Output the (X, Y) coordinate of the center of the cell containing the given text.  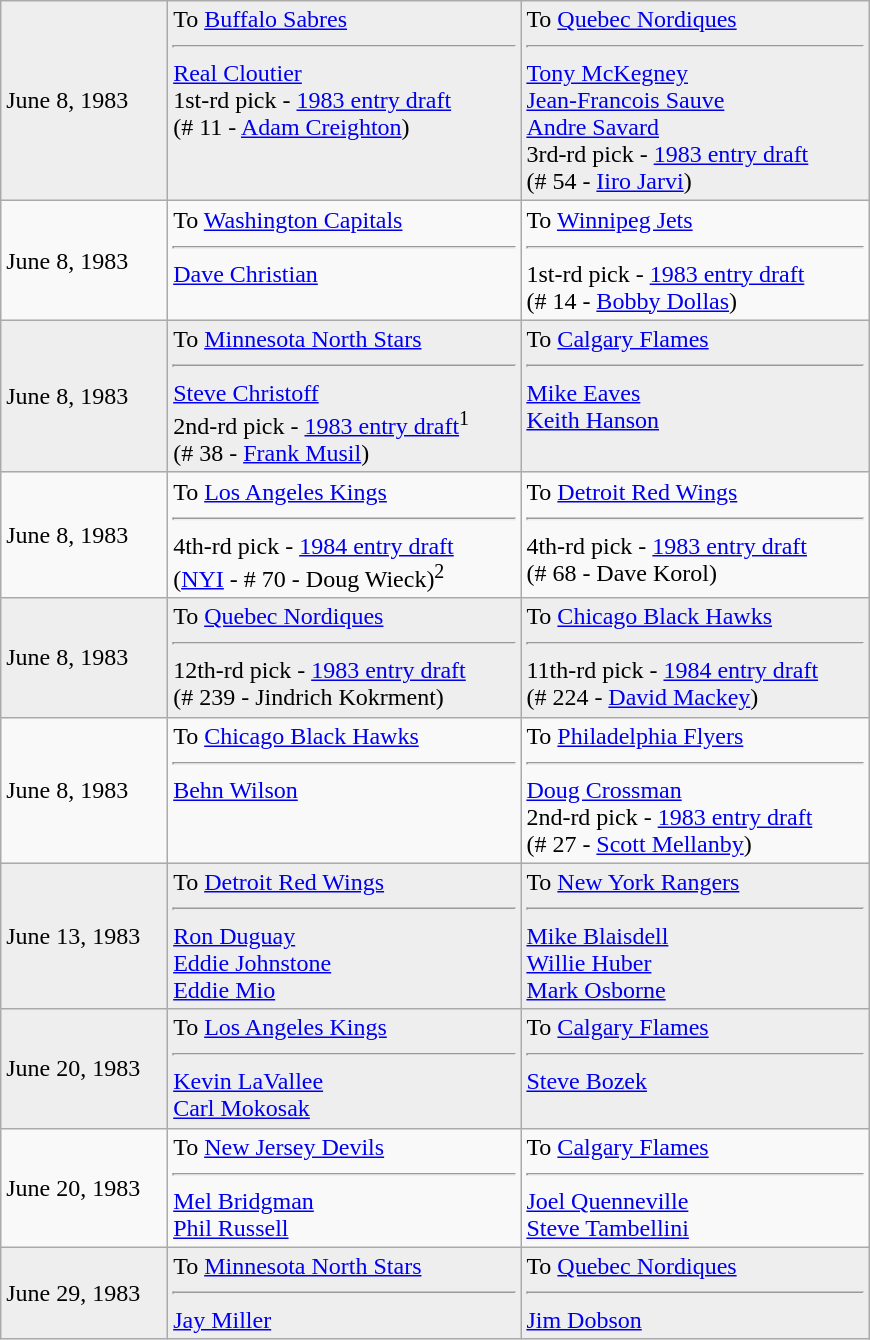
To Calgary FlamesSteve Bozek (695, 1068)
To Los Angeles KingsKevin LaValleeCarl Mokosak (344, 1068)
To Detroit Red WingsRon DuguayEddie JohnstoneEddie Mio (344, 936)
To Calgary FlamesMike EavesKeith Hanson (695, 396)
To Washington CapitalsDave Christian (344, 260)
To New York RangersMike BlaisdellWillie HuberMark Osborne (695, 936)
To Chicago Black Hawks11th-rd pick - 1984 entry draft(# 224 - David Mackey) (695, 658)
To New Jersey DevilsMel BridgmanPhil Russell (344, 1188)
To Chicago Black HawksBehn Wilson (344, 790)
To Philadelphia FlyersDoug Crossman2nd-rd pick - 1983 entry draft(# 27 - Scott Mellanby) (695, 790)
June 13, 1983 (84, 936)
To Quebec NordiquesJim Dobson (695, 1293)
To Minnesota North StarsJay Miller (344, 1293)
To Los Angeles Kings4th-rd pick - 1984 entry draft(NYI - # 70 - Doug Wieck)2 (344, 535)
To Quebec Nordiques12th-rd pick - 1983 entry draft(# 239 - Jindrich Kokrment) (344, 658)
To Winnipeg Jets1st-rd pick - 1983 entry draft(# 14 - Bobby Dollas) (695, 260)
To Detroit Red Wings4th-rd pick - 1983 entry draft(# 68 - Dave Korol) (695, 535)
June 29, 1983 (84, 1293)
To Quebec NordiquesTony McKegneyJean-Francois SauveAndre Savard3rd-rd pick - 1983 entry draft(# 54 - Iiro Jarvi) (695, 101)
To Buffalo SabresReal Cloutier1st-rd pick - 1983 entry draft(# 11 - Adam Creighton) (344, 101)
To Minnesota North StarsSteve Christoff2nd-rd pick - 1983 entry draft1(# 38 - Frank Musil) (344, 396)
To Calgary FlamesJoel QuennevilleSteve Tambellini (695, 1188)
